Find where the given text appears and provide that cell's center as [X, Y] coordinate. 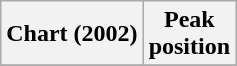
Chart (2002) [72, 34]
Peakposition [189, 34]
